Return (x, y) of the center of cell containing provided text 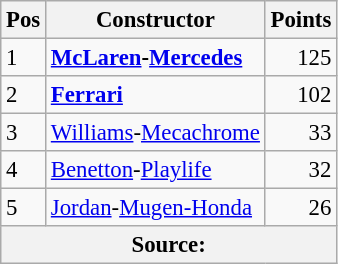
3 (24, 133)
Benetton-Playlife (156, 170)
Williams-Mecachrome (156, 133)
2 (24, 95)
4 (24, 170)
125 (300, 58)
32 (300, 170)
Points (300, 20)
26 (300, 208)
Jordan-Mugen-Honda (156, 208)
5 (24, 208)
Constructor (156, 20)
Ferrari (156, 95)
102 (300, 95)
1 (24, 58)
33 (300, 133)
McLaren-Mercedes (156, 58)
Source: (169, 245)
Pos (24, 20)
